From the cell containing the given text, extract its center point as (x, y) coordinate. 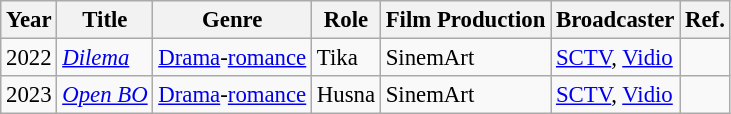
Genre (232, 20)
Tika (346, 58)
2022 (29, 58)
Broadcaster (616, 20)
Ref. (705, 20)
Year (29, 20)
Open BO (105, 95)
Film Production (465, 20)
2023 (29, 95)
Dilema (105, 58)
Role (346, 20)
Husna (346, 95)
Title (105, 20)
